For the text-containing cell, return its midpoint in [x, y] coordinate format. 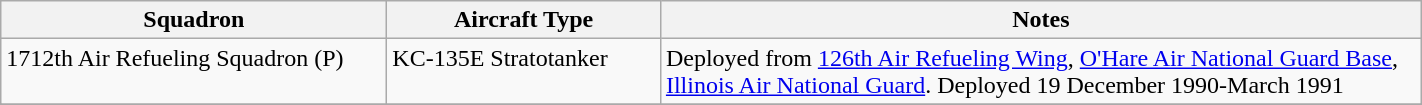
1712th Air Refueling Squadron (P) [194, 72]
KC-135E Stratotanker [524, 72]
Deployed from 126th Air Refueling Wing, O'Hare Air National Guard Base, Illinois Air National Guard. Deployed 19 December 1990-March 1991 [1040, 72]
Aircraft Type [524, 20]
Notes [1040, 20]
Squadron [194, 20]
